Detect which cell encompasses the target text, then output its [X, Y] center coordinate. 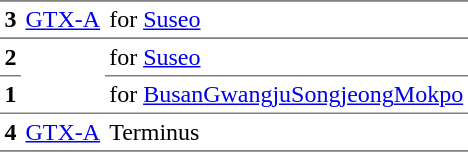
4 [10, 132]
Terminus [286, 132]
for BusanGwangjuSongjeongMokpo [286, 95]
1 [10, 95]
2 [10, 57]
3 [10, 20]
